Capture the cell that displays the provided text and extract its [X, Y] central coordinate. 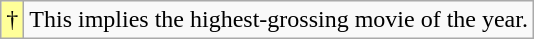
† [12, 20]
This implies the highest-grossing movie of the year. [279, 20]
